Determine the [X, Y] coordinate at the center of the cell enclosing the given text.  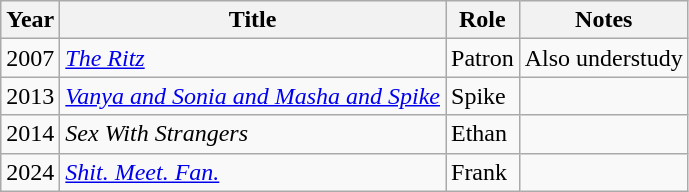
Vanya and Sonia and Masha and Spike [253, 96]
Ethan [483, 134]
Patron [483, 58]
Shit. Meet. Fan. [253, 172]
2013 [30, 96]
2014 [30, 134]
2007 [30, 58]
Also understudy [604, 58]
Spike [483, 96]
Sex With Strangers [253, 134]
Frank [483, 172]
Title [253, 20]
Role [483, 20]
Year [30, 20]
2024 [30, 172]
The Ritz [253, 58]
Notes [604, 20]
